Return the [x, y] coordinate for the center point of the cell that contains the specified text.  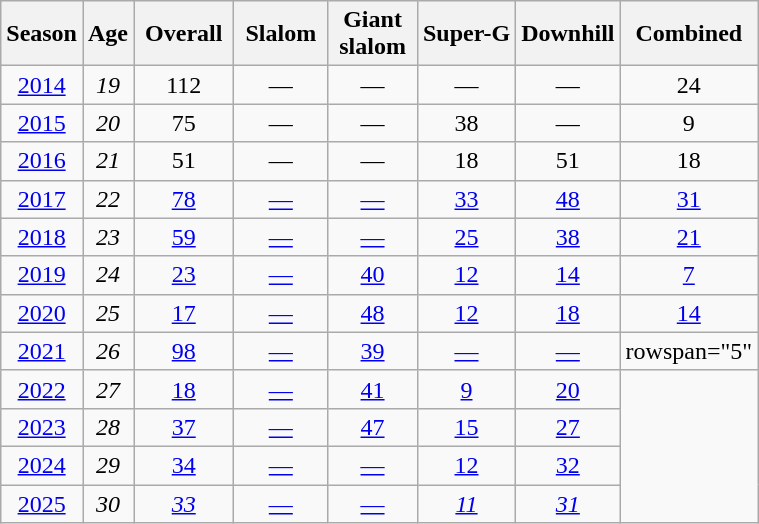
2015 [42, 123]
17 [184, 313]
40 [373, 275]
28 [108, 427]
19 [108, 85]
2016 [42, 161]
2019 [42, 275]
2020 [42, 313]
11 [466, 503]
2018 [42, 237]
7 [689, 275]
34 [184, 465]
98 [184, 351]
2021 [42, 351]
Overall [184, 34]
39 [373, 351]
41 [373, 389]
rowspan="5" [689, 351]
22 [108, 199]
Slalom [281, 34]
37 [184, 427]
Super-G [466, 34]
75 [184, 123]
Giant slalom [373, 34]
Age [108, 34]
47 [373, 427]
2024 [42, 465]
Season [42, 34]
2025 [42, 503]
Downhill [568, 34]
59 [184, 237]
78 [184, 199]
30 [108, 503]
Combined [689, 34]
26 [108, 351]
2022 [42, 389]
2017 [42, 199]
2023 [42, 427]
32 [568, 465]
2014 [42, 85]
112 [184, 85]
15 [466, 427]
29 [108, 465]
